Identify which cell holds the provided text, then report its (X, Y) central coordinate. 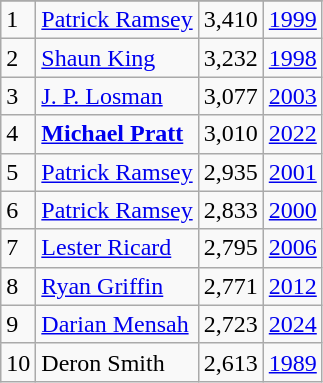
Darian Mensah (117, 324)
3 (18, 96)
2000 (292, 210)
2,795 (230, 248)
1989 (292, 362)
5 (18, 172)
2,833 (230, 210)
3,010 (230, 134)
2022 (292, 134)
1 (18, 20)
2006 (292, 248)
4 (18, 134)
8 (18, 286)
7 (18, 248)
Shaun King (117, 58)
2003 (292, 96)
10 (18, 362)
J. P. Losman (117, 96)
2001 (292, 172)
9 (18, 324)
2 (18, 58)
2,771 (230, 286)
6 (18, 210)
1998 (292, 58)
3,077 (230, 96)
2012 (292, 286)
1999 (292, 20)
Michael Pratt (117, 134)
Deron Smith (117, 362)
Lester Ricard (117, 248)
2,935 (230, 172)
2,723 (230, 324)
2,613 (230, 362)
3,232 (230, 58)
3,410 (230, 20)
Ryan Griffin (117, 286)
2024 (292, 324)
